Output the (X, Y) coordinate of the center of the cell containing the given text.  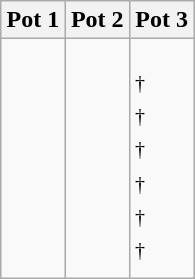
Pot 3 (161, 20)
Pot 1 (33, 20)
† † † † † † (161, 158)
Pot 2 (97, 20)
